Return (x, y) of the center of cell containing provided text 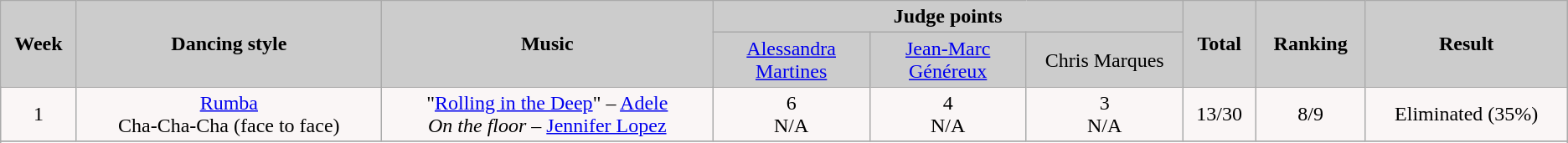
Judge points (948, 17)
Total (1220, 43)
Alessandra Martines (791, 60)
Chris Marques (1104, 60)
Dancing style (229, 43)
Ranking (1310, 43)
Eliminated (35%) (1466, 114)
RumbaCha-Cha-Cha (face to face) (229, 114)
6N/A (791, 114)
13/30 (1220, 114)
1 (39, 114)
3N/A (1104, 114)
8/9 (1310, 114)
Week (39, 43)
Jean-Marc Généreux (948, 60)
"Rolling in the Deep" – AdeleOn the floor – Jennifer Lopez (547, 114)
4N/A (948, 114)
Result (1466, 43)
Music (547, 43)
